Return the [X, Y] coordinate for the center point of the cell that contains the specified text.  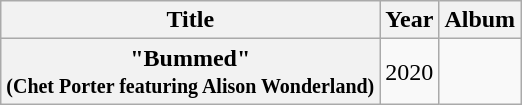
Album [480, 20]
Year [410, 20]
Title [190, 20]
"Bummed" (Chet Porter featuring Alison Wonderland) [190, 72]
2020 [410, 72]
